Output the [x, y] coordinate of the center of the cell containing the given text.  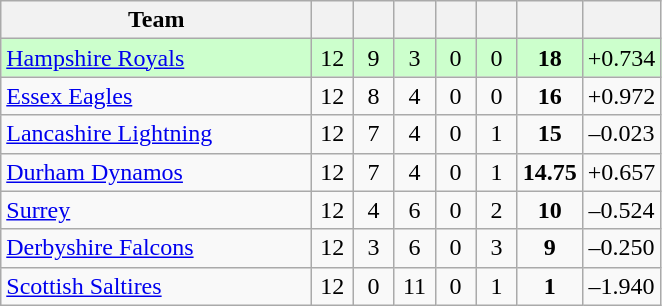
–0.524 [622, 210]
Durham Dynamos [156, 172]
15 [550, 134]
16 [550, 96]
2 [496, 210]
+0.657 [622, 172]
Scottish Saltires [156, 286]
Hampshire Royals [156, 58]
18 [550, 58]
–1.940 [622, 286]
Derbyshire Falcons [156, 248]
14.75 [550, 172]
–0.023 [622, 134]
Essex Eagles [156, 96]
–0.250 [622, 248]
+0.734 [622, 58]
11 [414, 286]
Team [156, 20]
Surrey [156, 210]
Lancashire Lightning [156, 134]
8 [374, 96]
+0.972 [622, 96]
10 [550, 210]
